Return the (X, Y) coordinate for the center point of the cell that contains the specified text.  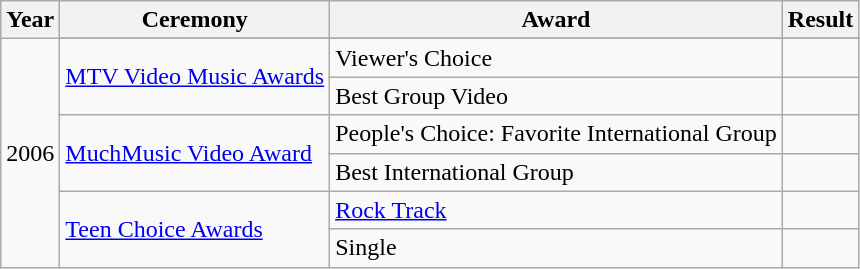
Rock Track (556, 210)
Best Group Video (556, 96)
Teen Choice Awards (195, 229)
2006 (30, 153)
Ceremony (195, 20)
Award (556, 20)
MTV Video Music Awards (195, 77)
People's Choice: Favorite International Group (556, 134)
Result (820, 20)
Year (30, 20)
MuchMusic Video Award (195, 153)
Single (556, 248)
Viewer's Choice (556, 58)
Best International Group (556, 172)
